Scan for the cell matching the given text and deliver its (X, Y) coordinate at center. 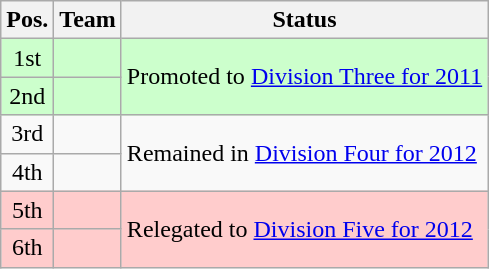
6th (28, 248)
Relegated to Division Five for 2012 (304, 229)
1st (28, 58)
3rd (28, 134)
5th (28, 210)
4th (28, 172)
Remained in Division Four for 2012 (304, 153)
Team (88, 20)
Promoted to Division Three for 2011 (304, 77)
Status (304, 20)
Pos. (28, 20)
2nd (28, 96)
